Find where the given text appears and provide that cell's center as (x, y) coordinate. 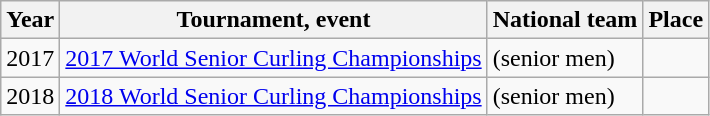
2017 World Senior Curling Championships (274, 58)
Tournament, event (274, 20)
Year (30, 20)
2018 (30, 96)
2017 (30, 58)
Place (676, 20)
2018 World Senior Curling Championships (274, 96)
National team (565, 20)
